Identify which cell holds the provided text, then report its (X, Y) central coordinate. 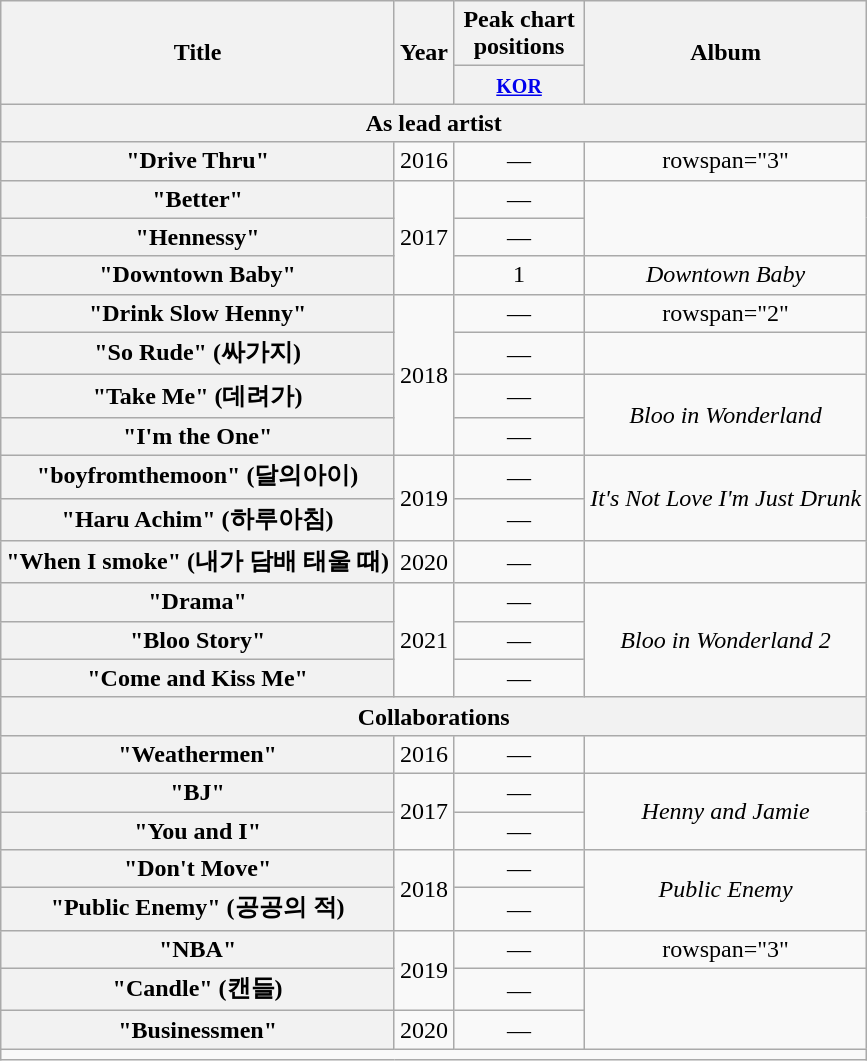
Year (424, 52)
"NBA" (198, 949)
Bloo in Wonderland (726, 416)
"Weathermen" (198, 754)
Bloo in Wonderland 2 (726, 640)
1 (520, 275)
"Drive Thru" (198, 161)
"Drama" (198, 602)
"Hennessy" (198, 237)
As lead artist (434, 123)
KOR (520, 85)
"So Rude" (싸가지) (198, 354)
"boyfromthemoon" (달의아이) (198, 476)
"Drink Slow Henny" (198, 313)
Public Enemy (726, 890)
"Better" (198, 199)
"Come and Kiss Me" (198, 678)
"Public Enemy" (공공의 적) (198, 910)
"Don't Move" (198, 869)
Henny and Jamie (726, 811)
Downtown Baby (726, 275)
"You and I" (198, 831)
"Businessmen" (198, 1030)
Album (726, 52)
"Candle" (캔들) (198, 990)
"Haru Achim" (하루아침) (198, 520)
"When I smoke" (내가 담배 태울 때) (198, 562)
It's Not Love I'm Just Drunk (726, 498)
"BJ" (198, 792)
2021 (424, 640)
"I'm the One" (198, 436)
Collaborations (434, 716)
Peak chart positions (520, 34)
"Take Me" (데려가) (198, 396)
Title (198, 52)
"Downtown Baby" (198, 275)
rowspan="2" (726, 313)
"Bloo Story" (198, 640)
